Find where the given text appears and provide that cell's center as [X, Y] coordinate. 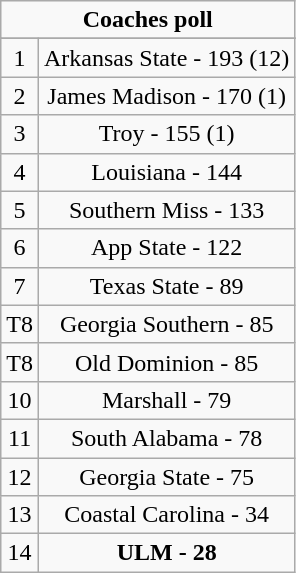
7 [20, 286]
Georgia Southern - 85 [166, 324]
12 [20, 477]
Old Dominion - 85 [166, 362]
Troy - 155 (1) [166, 134]
5 [20, 210]
Texas State - 89 [166, 286]
Louisiana - 144 [166, 172]
1 [20, 58]
3 [20, 134]
James Madison - 170 (1) [166, 96]
6 [20, 248]
11 [20, 438]
Coaches poll [148, 20]
4 [20, 172]
Southern Miss - 133 [166, 210]
2 [20, 96]
Marshall - 79 [166, 400]
10 [20, 400]
Georgia State - 75 [166, 477]
Coastal Carolina - 34 [166, 515]
13 [20, 515]
South Alabama - 78 [166, 438]
Arkansas State - 193 (12) [166, 58]
14 [20, 553]
ULM - 28 [166, 553]
App State - 122 [166, 248]
